Search for the cell housing the specified text and yield its [x, y] center coordinate. 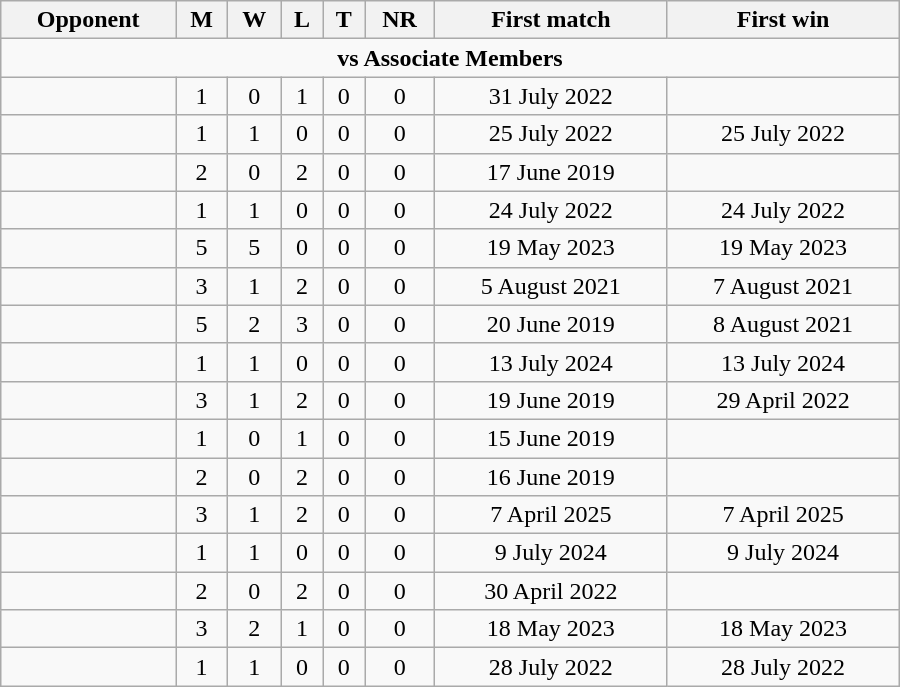
First win [783, 20]
29 April 2022 [783, 400]
Opponent [88, 20]
30 April 2022 [551, 591]
First match [551, 20]
20 June 2019 [551, 324]
16 June 2019 [551, 477]
NR [399, 20]
vs Associate Members [450, 58]
31 July 2022 [551, 96]
15 June 2019 [551, 438]
L [302, 20]
8 August 2021 [783, 324]
T [344, 20]
5 August 2021 [551, 286]
19 June 2019 [551, 400]
17 June 2019 [551, 172]
7 August 2021 [783, 286]
W [254, 20]
M [202, 20]
